Output the (x, y) coordinate of the center of the cell containing the given text.  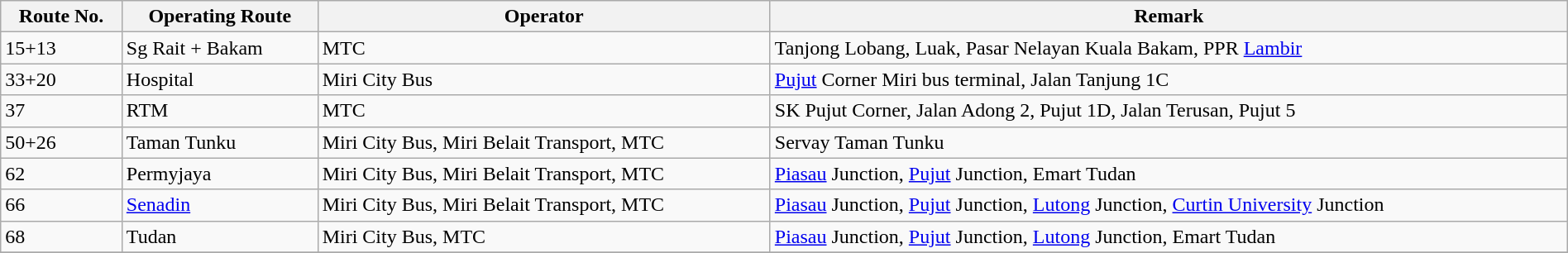
15+13 (61, 48)
Piasau Junction, Pujut Junction, Lutong Junction, Emart Tudan (1169, 236)
Miri City Bus, MTC (544, 236)
RTM (220, 111)
Sg Rait + Bakam (220, 48)
Miri City Bus (544, 79)
Tanjong Lobang, Luak, Pasar Nelayan Kuala Bakam, PPR Lambir (1169, 48)
68 (61, 236)
Piasau Junction, Pujut Junction, Lutong Junction, Curtin University Junction (1169, 205)
33+20 (61, 79)
Pujut Corner Miri bus terminal, Jalan Tanjung 1C (1169, 79)
Servay Taman Tunku (1169, 142)
Route No. (61, 17)
Operator (544, 17)
66 (61, 205)
50+26 (61, 142)
37 (61, 111)
62 (61, 174)
Permyjaya (220, 174)
Senadin (220, 205)
Taman Tunku (220, 142)
Remark (1169, 17)
Hospital (220, 79)
Tudan (220, 236)
Operating Route (220, 17)
Piasau Junction, Pujut Junction, Emart Tudan (1169, 174)
SK Pujut Corner, Jalan Adong 2, Pujut 1D, Jalan Terusan, Pujut 5 (1169, 111)
